Capture the cell that displays the provided text and extract its [X, Y] central coordinate. 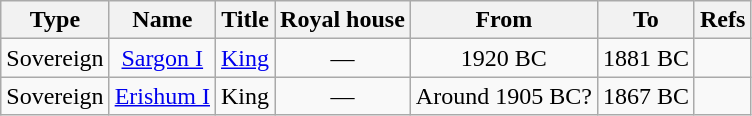
1920 BC [504, 58]
Sargon I [162, 58]
Type [55, 20]
Around 1905 BC? [504, 96]
Erishum I [162, 96]
1867 BC [646, 96]
From [504, 20]
Refs [722, 20]
To [646, 20]
1881 BC [646, 58]
Title [246, 20]
Royal house [343, 20]
Name [162, 20]
